Capture the cell that displays the provided text and extract its (X, Y) central coordinate. 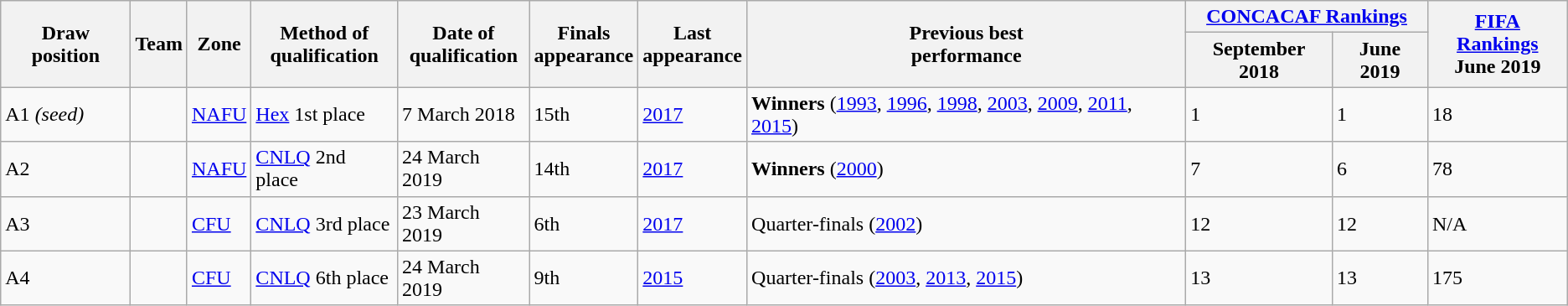
18 (1498, 114)
Finalsappearance (584, 44)
Zone (219, 44)
Winners (2000) (967, 169)
2015 (693, 278)
A3 (65, 223)
7 (1260, 169)
7 March 2018 (464, 114)
15th (584, 114)
A2 (65, 169)
CNLQ 3rd place (325, 223)
6 (1380, 169)
CONCACAF Rankings (1307, 17)
6th (584, 223)
CNLQ 2nd place (325, 169)
23 March 2019 (464, 223)
Previous bestperformance (967, 44)
N/A (1498, 223)
September 2018 (1260, 60)
June 2019 (1380, 60)
Draw position (65, 44)
Winners (1993, 1996, 1998, 2003, 2009, 2011, 2015) (967, 114)
Lastappearance (693, 44)
Quarter-finals (2003, 2013, 2015) (967, 278)
Team (159, 44)
14th (584, 169)
A4 (65, 278)
175 (1498, 278)
A1 (seed) (65, 114)
FIFA RankingsJune 2019 (1498, 44)
78 (1498, 169)
Quarter-finals (2002) (967, 223)
Method ofqualification (325, 44)
Hex 1st place (325, 114)
CNLQ 6th place (325, 278)
Date ofqualification (464, 44)
9th (584, 278)
